Scan for the cell matching the given text and deliver its [X, Y] coordinate at center. 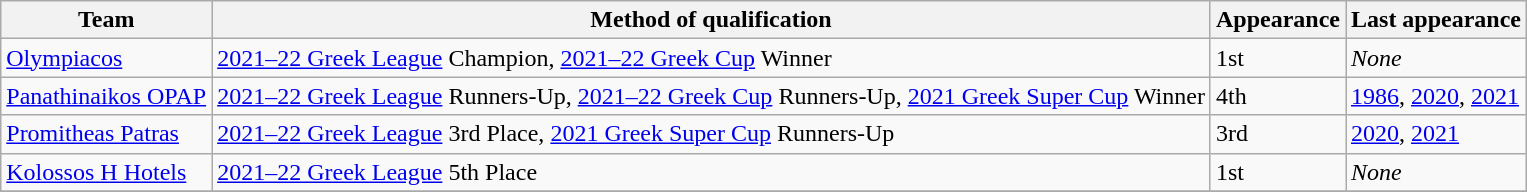
2021–22 Greek League Runners-Up, 2021–22 Greek Cup Runners-Up, 2021 Greek Super Cup Winner [712, 96]
4th [1278, 96]
Appearance [1278, 20]
Last appearance [1436, 20]
3rd [1278, 134]
2021–22 Greek League 5th Place [712, 172]
2021–22 Greek League Champion, 2021–22 Greek Cup Winner [712, 58]
Method of qualification [712, 20]
Olympiacos [106, 58]
Panathinaikos OPAP [106, 96]
2020, 2021 [1436, 134]
1986, 2020, 2021 [1436, 96]
Team [106, 20]
Kolossos H Hotels [106, 172]
2021–22 Greek League 3rd Place, 2021 Greek Super Cup Runners-Up [712, 134]
Promitheas Patras [106, 134]
